Extract the [X, Y] coordinate from the center of the cell holding the provided text.  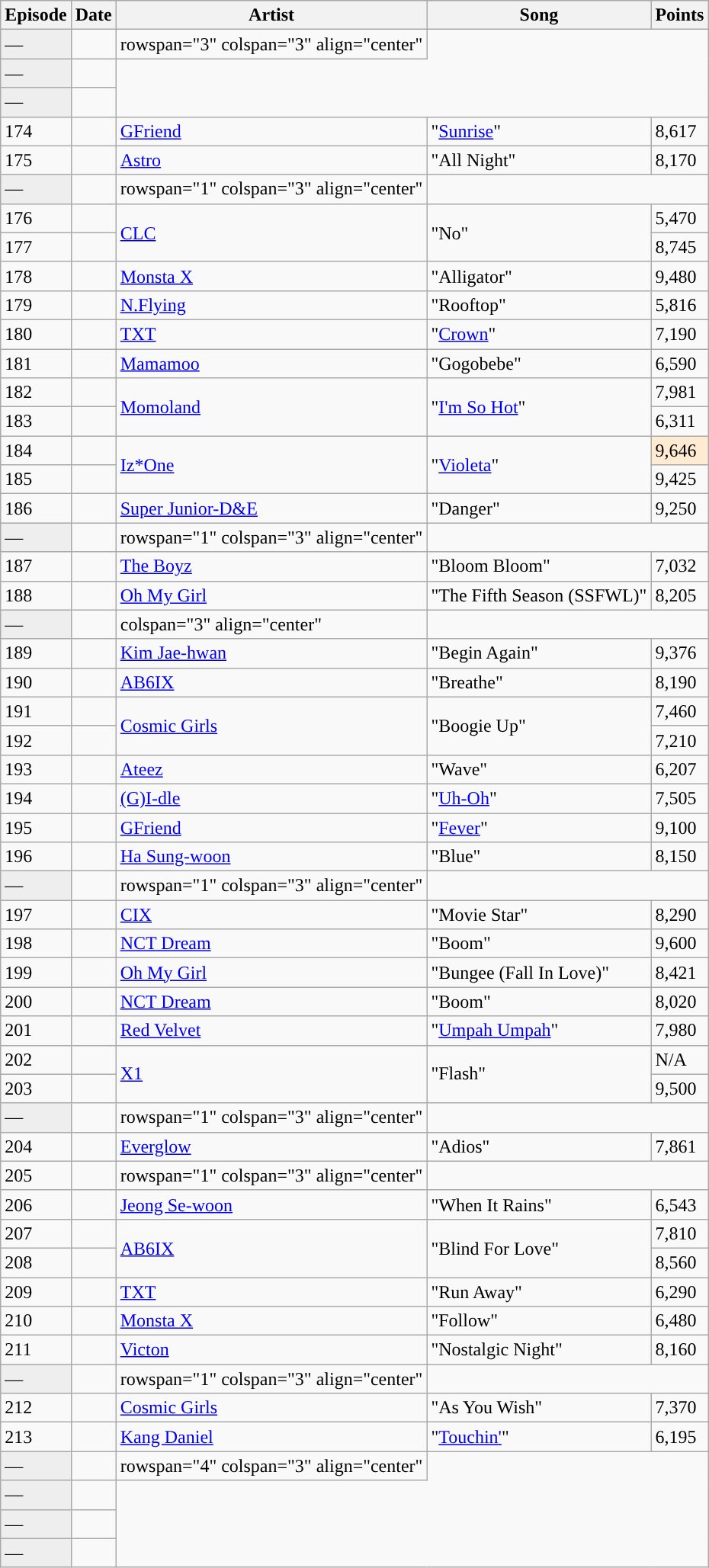
8,290 [680, 915]
180 [36, 334]
198 [36, 944]
"Alligator" [539, 276]
9,480 [680, 276]
185 [36, 479]
7,190 [680, 334]
"As You Wish" [539, 1408]
207 [36, 1233]
Points [680, 15]
8,205 [680, 595]
N/A [680, 1060]
200 [36, 1002]
210 [36, 1321]
"Rooftop" [539, 305]
"Uh-Oh" [539, 798]
191 [36, 711]
8,745 [680, 247]
"Run Away" [539, 1292]
(G)I-dle [271, 798]
8,160 [680, 1350]
206 [36, 1204]
"Umpah Umpah" [539, 1031]
CIX [271, 915]
9,646 [680, 451]
"Sunrise" [539, 131]
212 [36, 1408]
204 [36, 1146]
"Crown" [539, 334]
8,560 [680, 1262]
Kim Jae-hwan [271, 653]
"Touchin'" [539, 1437]
192 [36, 740]
Ha Sung-woon [271, 857]
196 [36, 857]
"Danger" [539, 508]
N.Flying [271, 305]
"Flash" [539, 1074]
9,500 [680, 1089]
Momoland [271, 407]
6,290 [680, 1292]
"Blue" [539, 857]
213 [36, 1437]
201 [36, 1031]
195 [36, 827]
"Boogie Up" [539, 726]
rowspan="4" colspan="3" align="center" [271, 1466]
8,020 [680, 1002]
209 [36, 1292]
9,600 [680, 944]
9,250 [680, 508]
7,810 [680, 1233]
Super Junior-D&E [271, 508]
5,470 [680, 218]
"Adios" [539, 1146]
205 [36, 1175]
"Violeta" [539, 465]
X1 [271, 1074]
"Bungee (Fall In Love)" [539, 973]
193 [36, 769]
Jeong Se-woon [271, 1204]
176 [36, 218]
9,376 [680, 653]
7,981 [680, 393]
"No" [539, 232]
7,210 [680, 740]
"Movie Star" [539, 915]
"I'm So Hot" [539, 407]
6,480 [680, 1321]
174 [36, 131]
"All Night" [539, 160]
Artist [271, 15]
197 [36, 915]
5,816 [680, 305]
6,590 [680, 364]
194 [36, 798]
CLC [271, 232]
179 [36, 305]
Everglow [271, 1146]
"Breathe" [539, 682]
Song [539, 15]
8,170 [680, 160]
Ateez [271, 769]
6,207 [680, 769]
Astro [271, 160]
203 [36, 1089]
8,617 [680, 131]
"Bloom Bloom" [539, 566]
175 [36, 160]
211 [36, 1350]
"Follow" [539, 1321]
7,980 [680, 1031]
208 [36, 1262]
8,150 [680, 857]
7,032 [680, 566]
"When It Rains" [539, 1204]
Iz*One [271, 465]
8,190 [680, 682]
"Nostalgic Night" [539, 1350]
9,100 [680, 827]
rowspan="3" colspan="3" align="center" [271, 44]
"Blind For Love" [539, 1248]
"Gogobebe" [539, 364]
Victon [271, 1350]
colspan="3" align="center" [271, 624]
6,195 [680, 1437]
182 [36, 393]
183 [36, 422]
"The Fifth Season (SSFWL)" [539, 595]
181 [36, 364]
9,425 [680, 479]
6,543 [680, 1204]
The Boyz [271, 566]
"Fever" [539, 827]
Mamamoo [271, 364]
184 [36, 451]
178 [36, 276]
Red Velvet [271, 1031]
Episode [36, 15]
177 [36, 247]
6,311 [680, 422]
Kang Daniel [271, 1437]
186 [36, 508]
7,370 [680, 1408]
202 [36, 1060]
189 [36, 653]
187 [36, 566]
Date [93, 15]
"Begin Again" [539, 653]
188 [36, 595]
"Wave" [539, 769]
199 [36, 973]
7,460 [680, 711]
190 [36, 682]
7,505 [680, 798]
8,421 [680, 973]
7,861 [680, 1146]
